Identify which cell holds the provided text, then report its (X, Y) central coordinate. 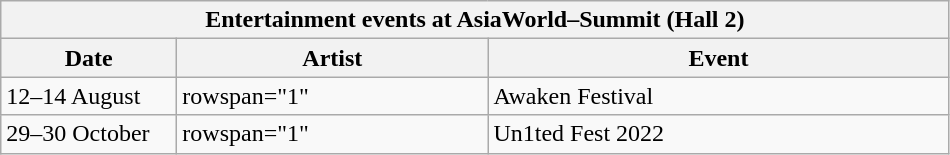
29–30 October (89, 134)
Entertainment events at AsiaWorld–Summit (Hall 2) (475, 20)
Artist (332, 58)
Awaken Festival (718, 96)
Date (89, 58)
Event (718, 58)
12–14 August (89, 96)
Un1ted Fest 2022 (718, 134)
